From the cell containing the given text, extract its center point as [x, y] coordinate. 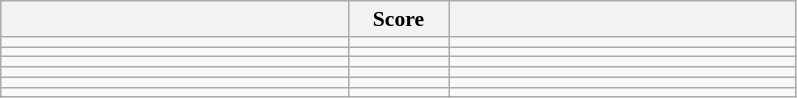
Score [398, 19]
